From the cell containing the given text, extract its center point as [X, Y] coordinate. 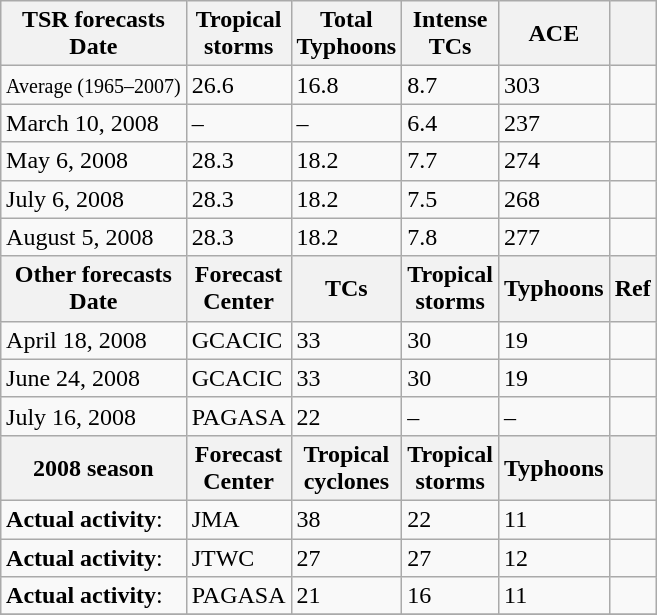
TCs [346, 288]
IntenseTCs [450, 34]
JTWC [238, 557]
ACE [554, 34]
303 [554, 85]
16 [450, 596]
26.6 [238, 85]
TSR forecastsDate [94, 34]
March 10, 2008 [94, 123]
38 [346, 519]
16.8 [346, 85]
April 18, 2008 [94, 340]
7.5 [450, 199]
274 [554, 161]
2008 season [94, 468]
TotalTyphoons [346, 34]
August 5, 2008 [94, 237]
7.8 [450, 237]
237 [554, 123]
Other forecastsDate [94, 288]
May 6, 2008 [94, 161]
21 [346, 596]
June 24, 2008 [94, 378]
Ref [632, 288]
6.4 [450, 123]
277 [554, 237]
7.7 [450, 161]
Tropicalcyclones [346, 468]
JMA [238, 519]
Average (1965–2007) [94, 85]
July 6, 2008 [94, 199]
12 [554, 557]
July 16, 2008 [94, 416]
8.7 [450, 85]
268 [554, 199]
